Detect which cell encompasses the target text, then output its (x, y) center coordinate. 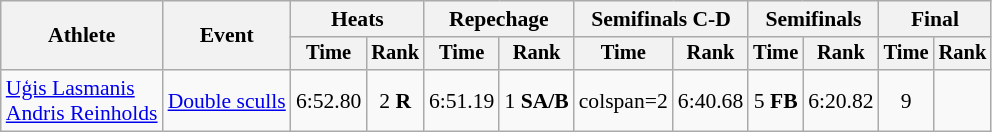
Event (227, 36)
6:52.80 (328, 100)
Athlete (82, 36)
9 (906, 100)
Uģis LasmanisAndris Reinholds (82, 100)
Final (935, 19)
Semifinals C-D (662, 19)
6:40.68 (710, 100)
Repechage (499, 19)
6:20.82 (840, 100)
Semifinals (813, 19)
2 R (395, 100)
6:51.19 (462, 100)
1 SA/B (536, 100)
Double sculls (227, 100)
colspan=2 (624, 100)
Heats (358, 19)
5 FB (776, 100)
